Identify which cell holds the provided text, then report its (x, y) central coordinate. 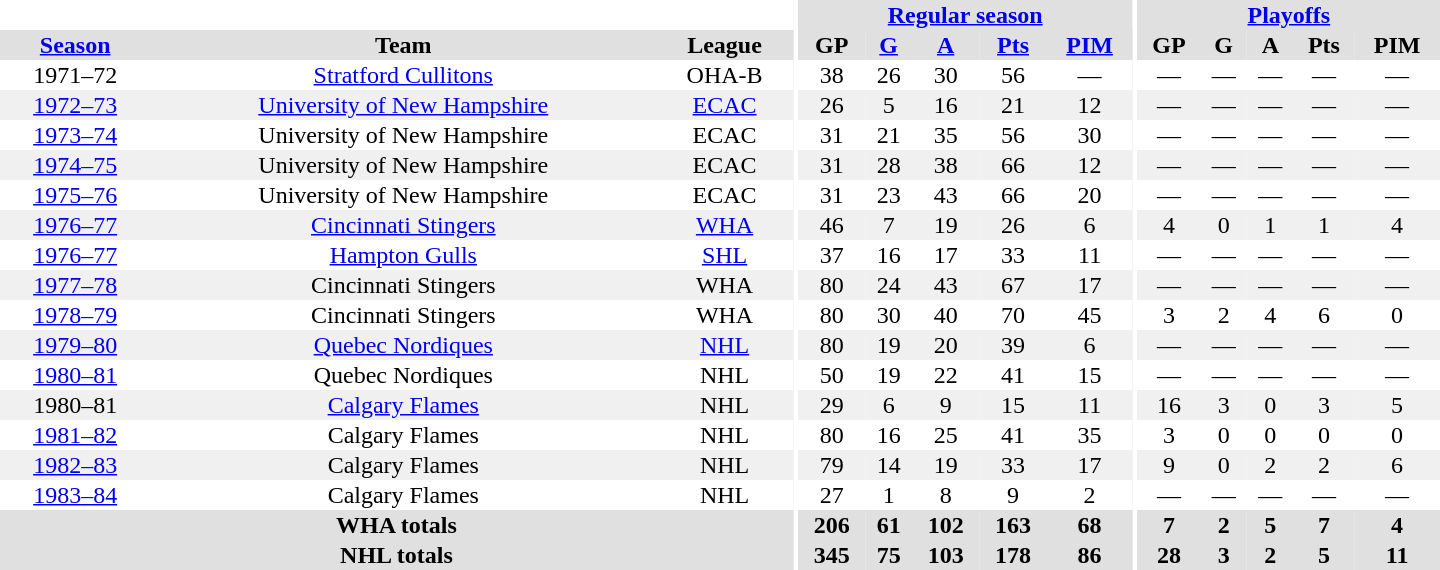
102 (946, 525)
Stratford Cullitons (403, 75)
61 (888, 525)
Team (403, 45)
1975–76 (75, 195)
22 (946, 375)
178 (1012, 555)
70 (1012, 315)
OHA-B (724, 75)
23 (888, 195)
68 (1090, 525)
45 (1090, 315)
WHA totals (396, 525)
1981–82 (75, 435)
345 (832, 555)
1974–75 (75, 165)
1972–73 (75, 105)
79 (832, 465)
27 (832, 495)
39 (1012, 345)
NHL totals (396, 555)
SHL (724, 255)
1977–78 (75, 285)
46 (832, 225)
1983–84 (75, 495)
14 (888, 465)
1979–80 (75, 345)
67 (1012, 285)
1973–74 (75, 135)
24 (888, 285)
League (724, 45)
Hampton Gulls (403, 255)
40 (946, 315)
37 (832, 255)
25 (946, 435)
Season (75, 45)
75 (888, 555)
103 (946, 555)
163 (1012, 525)
206 (832, 525)
Playoffs (1289, 15)
1978–79 (75, 315)
1982–83 (75, 465)
Regular season (965, 15)
1971–72 (75, 75)
8 (946, 495)
29 (832, 405)
50 (832, 375)
86 (1090, 555)
